For the text-containing cell, return its midpoint in (x, y) coordinate format. 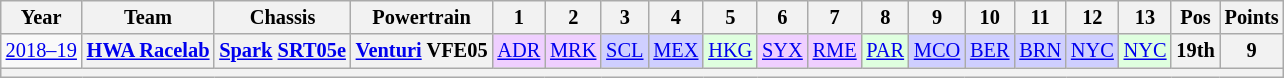
HWA Racelab (148, 51)
MEX (676, 51)
Chassis (282, 17)
7 (835, 17)
RME (835, 51)
Team (148, 17)
13 (1146, 17)
4 (676, 17)
3 (624, 17)
Spark SRT05e (282, 51)
Venturi VFE05 (422, 51)
5 (730, 17)
PAR (884, 51)
6 (782, 17)
12 (1092, 17)
2 (573, 17)
Powertrain (422, 17)
Year (42, 17)
HKG (730, 51)
11 (1040, 17)
BRN (1040, 51)
SYX (782, 51)
ADR (518, 51)
1 (518, 17)
8 (884, 17)
2018–19 (42, 51)
MRK (573, 51)
Pos (1195, 17)
Points (1252, 17)
19th (1195, 51)
10 (990, 17)
BER (990, 51)
MCO (937, 51)
SCL (624, 51)
